Capture the cell that displays the provided text and extract its [x, y] central coordinate. 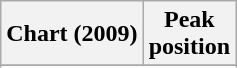
Chart (2009) [72, 34]
Peakposition [189, 34]
